Scan for the cell matching the given text and deliver its [x, y] coordinate at center. 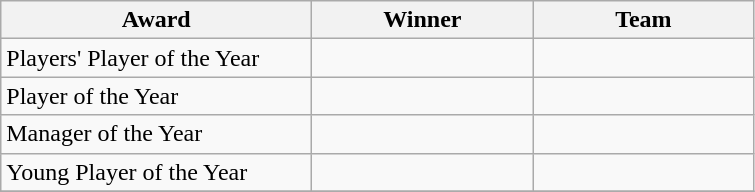
Team [644, 20]
Winner [422, 20]
Manager of the Year [156, 134]
Young Player of the Year [156, 172]
Players' Player of the Year [156, 58]
Award [156, 20]
Player of the Year [156, 96]
